Locate the cell with the specified text and output its [X, Y] center coordinate. 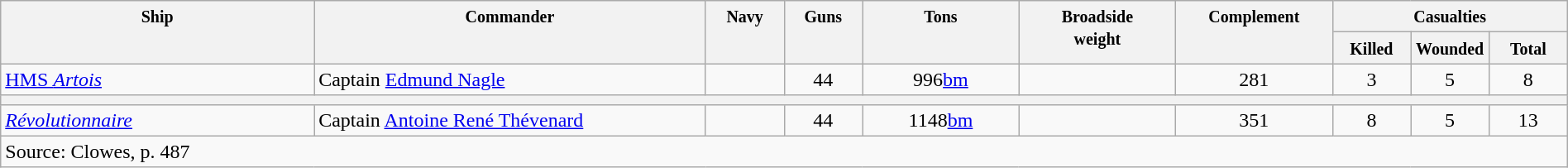
Captain Antoine René Thévenard [510, 120]
281 [1254, 79]
Captain Edmund Nagle [510, 79]
Commander [510, 32]
Source: Clowes, p. 487 [784, 151]
HMS Artois [157, 79]
Tons [941, 32]
Ship [157, 32]
Révolutionnaire [157, 120]
Navy [744, 32]
Wounded [1451, 48]
351 [1254, 120]
13 [1528, 120]
996bm [941, 79]
Guns [824, 32]
Broadsideweight [1097, 32]
Killed [1371, 48]
Total [1528, 48]
3 [1371, 79]
Casualties [1450, 17]
Complement [1254, 32]
1148bm [941, 120]
